Extract the (x, y) coordinate from the center of the cell holding the provided text.  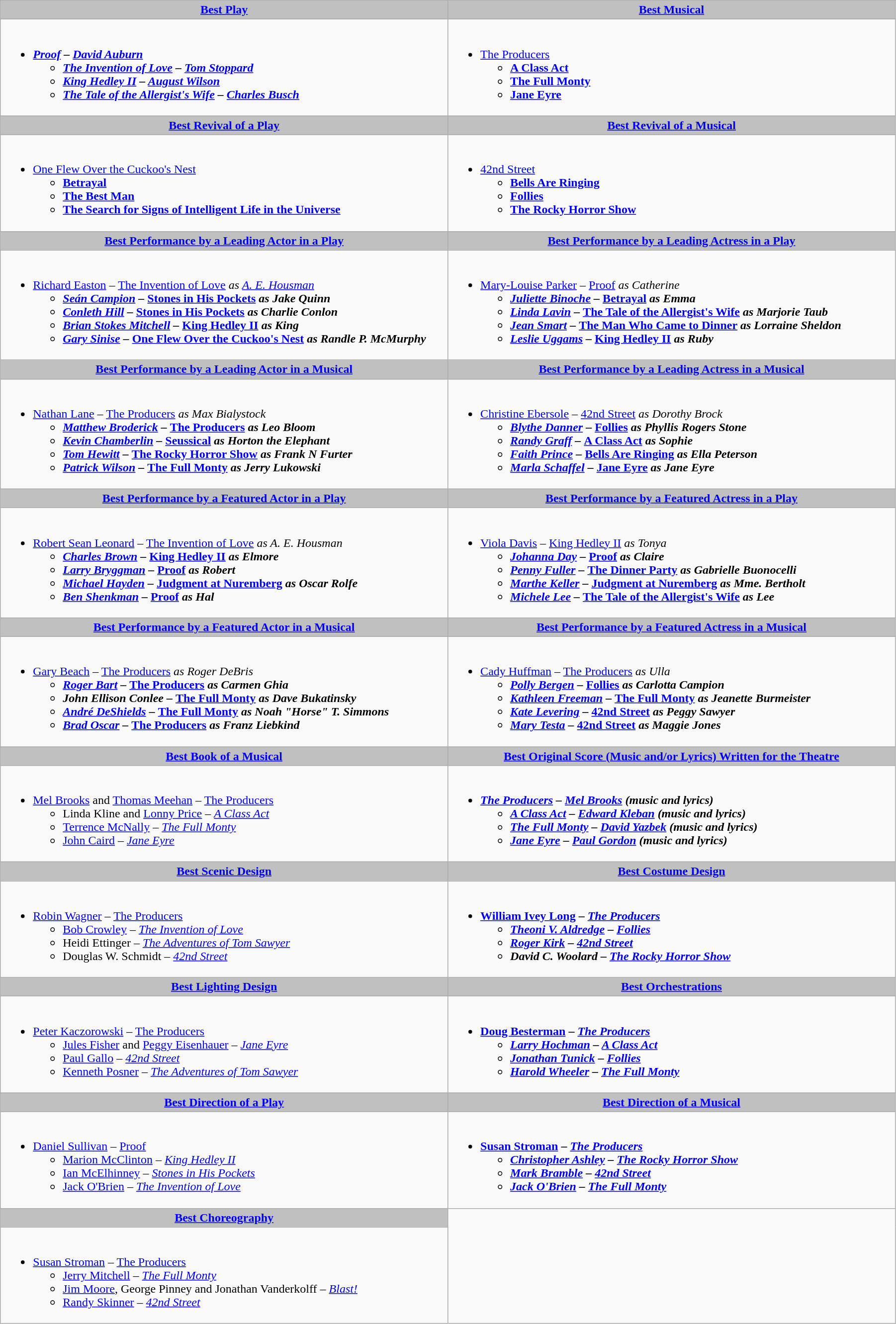
Best Costume Design (672, 872)
Best Performance by a Featured Actress in a Musical (672, 627)
Best Choreography (224, 1218)
Best Direction of a Play (224, 1102)
42nd StreetBells Are RingingFolliesThe Rocky Horror Show (672, 183)
Proof – David AuburnThe Invention of Love – Tom StoppardKing Hedley II – August WilsonThe Tale of the Allergist's Wife – Charles Busch (224, 68)
Best Performance by a Featured Actor in a Musical (224, 627)
Best Performance by a Leading Actor in a Musical (224, 369)
Daniel Sullivan – ProofMarion McClinton – King Hedley IIIan McElhinney – Stones in His PocketsJack O'Brien – The Invention of Love (224, 1160)
Best Original Score (Music and/or Lyrics) Written for the Theatre (672, 756)
Best Performance by a Leading Actress in a Musical (672, 369)
Best Revival of a Musical (672, 125)
Best Performance by a Leading Actor in a Play (224, 241)
Best Scenic Design (224, 872)
Best Musical (672, 10)
The ProducersA Class ActThe Full MontyJane Eyre (672, 68)
Best Performance by a Featured Actor in a Play (224, 498)
Best Performance by a Featured Actress in a Play (672, 498)
Best Revival of a Play (224, 125)
Best Direction of a Musical (672, 1102)
Best Book of a Musical (224, 756)
William Ivey Long – The ProducersTheoni V. Aldredge – FolliesRoger Kirk – 42nd StreetDavid C. Woolard – The Rocky Horror Show (672, 929)
Susan Stroman – The ProducersChristopher Ashley – The Rocky Horror ShowMark Bramble – 42nd StreetJack O'Brien – The Full Monty (672, 1160)
Best Play (224, 10)
Peter Kaczorowski – The ProducersJules Fisher and Peggy Eisenhauer – Jane EyrePaul Gallo – 42nd StreetKenneth Posner – The Adventures of Tom Sawyer (224, 1045)
Mel Brooks and Thomas Meehan – The ProducersLinda Kline and Lonny Price – A Class ActTerrence McNally – The Full MontyJohn Caird – Jane Eyre (224, 814)
Best Performance by a Leading Actress in a Play (672, 241)
Susan Stroman – The ProducersJerry Mitchell – The Full MontyJim Moore, George Pinney and Jonathan Vanderkolff – Blast!Randy Skinner – 42nd Street (224, 1275)
One Flew Over the Cuckoo's NestBetrayalThe Best ManThe Search for Signs of Intelligent Life in the Universe (224, 183)
Best Lighting Design (224, 987)
Doug Besterman – The ProducersLarry Hochman – A Class ActJonathan Tunick – FolliesHarold Wheeler – The Full Monty (672, 1045)
Best Orchestrations (672, 987)
Robin Wagner – The ProducersBob Crowley – The Invention of LoveHeidi Ettinger – The Adventures of Tom SawyerDouglas W. Schmidt – 42nd Street (224, 929)
